Detect which cell encompasses the target text, then output its (x, y) center coordinate. 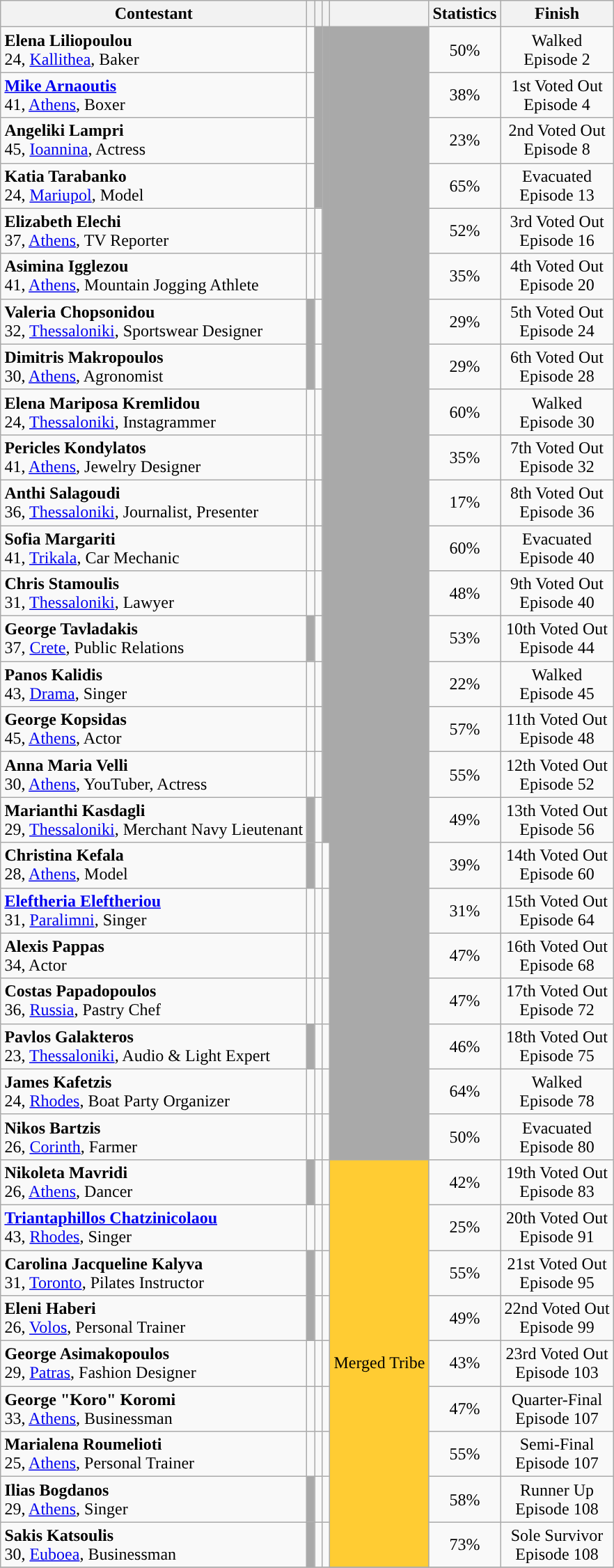
Finish (557, 14)
20th Voted OutEpisode 91 (557, 1227)
22nd Voted OutEpisode 99 (557, 1319)
Elena Liliopoulou 24, Kallithea, Baker (154, 50)
17th Voted OutEpisode 72 (557, 1001)
Runner Up Episode 108 (557, 1500)
23% (465, 141)
57% (465, 730)
Sole SurvivorEpisode 108 (557, 1544)
EvacuatedEpisode 80 (557, 1136)
18th Voted OutEpisode 75 (557, 1046)
13th Voted OutEpisode 56 (557, 820)
Angeliki Lampri 45, Ioannina, Actress (154, 141)
38% (465, 95)
46% (465, 1046)
10th Voted OutEpisode 44 (557, 639)
2nd Voted OutEpisode 8 (557, 141)
Sakis Katsoulis 30, Euboea, Businessman (154, 1544)
EvacuatedEpisode 13 (557, 185)
Marialena Roumelioti 25, Athens, Personal Trainer (154, 1454)
5th Voted OutEpisode 24 (557, 322)
19th Voted OutEpisode 83 (557, 1182)
Christina Kefala 28, Athens, Model (154, 865)
Pavlos Galakteros 23, Thessaloniki, Audio & Light Expert (154, 1046)
Mike Arnaoutis 41, Athens, Boxer (154, 95)
Carolina Jacqueline Kalyva 31, Toronto, Pilates Instructor (154, 1273)
Nikos Bartzis 26, Corinth, Farmer (154, 1136)
EvacuatedEpisode 40 (557, 547)
25% (465, 1227)
15th Voted OutEpisode 64 (557, 911)
Costas Papadopoulos 36, Russia, Pastry Chef (154, 1001)
Elena Mariposa Kremlidou 24, Thessaloniki, Instagrammer (154, 412)
9th Voted OutEpisode 40 (557, 593)
Panos Kalidis 43, Drama, Singer (154, 684)
Eleftheria Eleftheriou 31, Paralimni, Singer (154, 911)
Eleni Haberi 26, Volos, Personal Trainer (154, 1319)
Anthi Salagoudi 36, Thessaloniki, Journalist, Presenter (154, 503)
George Tavladakis 37, Crete, Public Relations (154, 639)
WalkedEpisode 78 (557, 1092)
Alexis Pappas 34, Actor (154, 955)
Marianthi Kasdagli 29, Thessaloniki, Merchant Navy Lieutenant (154, 820)
Triantaphillos Chatzinicolaou 43, Rhodes, Singer (154, 1227)
17% (465, 503)
52% (465, 231)
65% (465, 185)
Elizabeth Elechi 37, Athens, TV Reporter (154, 231)
48% (465, 593)
Chris Stamoulis 31, Thessaloniki, Lawyer (154, 593)
WalkedEpisode 2 (557, 50)
58% (465, 1500)
1st Voted OutEpisode 4 (557, 95)
42% (465, 1182)
Merged Tribe (379, 1363)
16th Voted OutEpisode 68 (557, 955)
Pericles Kondylatos 41, Athens, Jewelry Designer (154, 457)
Asimina Igglezou 41, Athens, Mountain Jogging Athlete (154, 276)
4th Voted OutEpisode 20 (557, 276)
7th Voted OutEpisode 32 (557, 457)
Anna Maria Velli 30, Athens, YouTuber, Actress (154, 774)
12th Voted OutEpisode 52 (557, 774)
Contestant (154, 14)
George "Koro" Koromi 33, Athens, Businessman (154, 1409)
WalkedEpisode 30 (557, 412)
39% (465, 865)
43% (465, 1363)
Sofia Margariti 41, Trikala, Car Mechanic (154, 547)
Valeria Chopsonidou 32, Thessaloniki, Sportswear Designer (154, 322)
22% (465, 684)
Quarter-FinalEpisode 107 (557, 1409)
11th Voted OutEpisode 48 (557, 730)
64% (465, 1092)
3rd Voted OutEpisode 16 (557, 231)
Semi-FinalEpisode 107 (557, 1454)
31% (465, 911)
Dimitris Makropoulos 30, Athens, Agronomist (154, 366)
George Kopsidas 45, Athens, Actor (154, 730)
Ilias Bogdanos 29, Athens, Singer (154, 1500)
6th Voted OutEpisode 28 (557, 366)
23rd Voted OutEpisode 103 (557, 1363)
WalkedEpisode 45 (557, 684)
Nikoleta Mavridi 26, Athens, Dancer (154, 1182)
Statistics (465, 14)
73% (465, 1544)
James Kafetzis 24, Rhodes, Boat Party Organizer (154, 1092)
14th Voted OutEpisode 60 (557, 865)
8th Voted OutEpisode 36 (557, 503)
21st Voted OutEpisode 95 (557, 1273)
Katia Tarabanko 24, Mariupol, Model (154, 185)
George Asimakopoulos 29, Patras, Fashion Designer (154, 1363)
53% (465, 639)
